Return [x, y] of the center of cell containing provided text 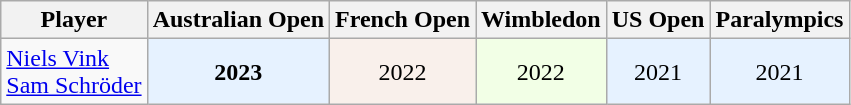
Player [74, 20]
US Open [658, 20]
French Open [403, 20]
Australian Open [238, 20]
2023 [238, 72]
Niels Vink Sam Schröder [74, 72]
Wimbledon [542, 20]
Paralympics [780, 20]
